From the cell containing the given text, extract its center point as [X, Y] coordinate. 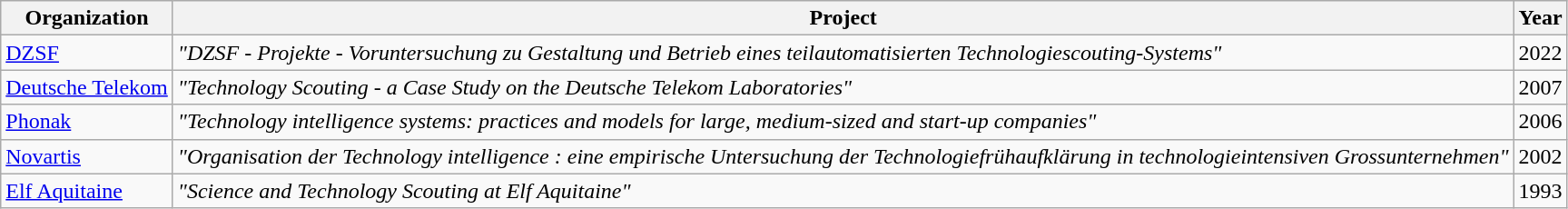
Novartis [87, 156]
"Organisation der Technology intelligence : eine empirische Untersuchung der Technologiefrühaufklärung in technologieintensiven Grossunternehmen" [843, 156]
"Technology Scouting - a Case Study on the Deutsche Telekom Laboratories" [843, 87]
2022 [1540, 53]
2006 [1540, 122]
Year [1540, 18]
Organization [87, 18]
Elf Aquitaine [87, 191]
"Science and Technology Scouting at Elf Aquitaine" [843, 191]
"DZSF - Projekte - Voruntersuchung zu Gestaltung und Betrieb eines teilautomatisierten Technologiescouting-Systems" [843, 53]
Phonak [87, 122]
Project [843, 18]
2007 [1540, 87]
DZSF [87, 53]
"Technology intelligence systems: practices and models for large, medium-sized and start-up companies" [843, 122]
Deutsche Telekom [87, 87]
2002 [1540, 156]
1993 [1540, 191]
